Pinpoint the cell where the given text exists, returning its (x, y) midpoint coordinate. 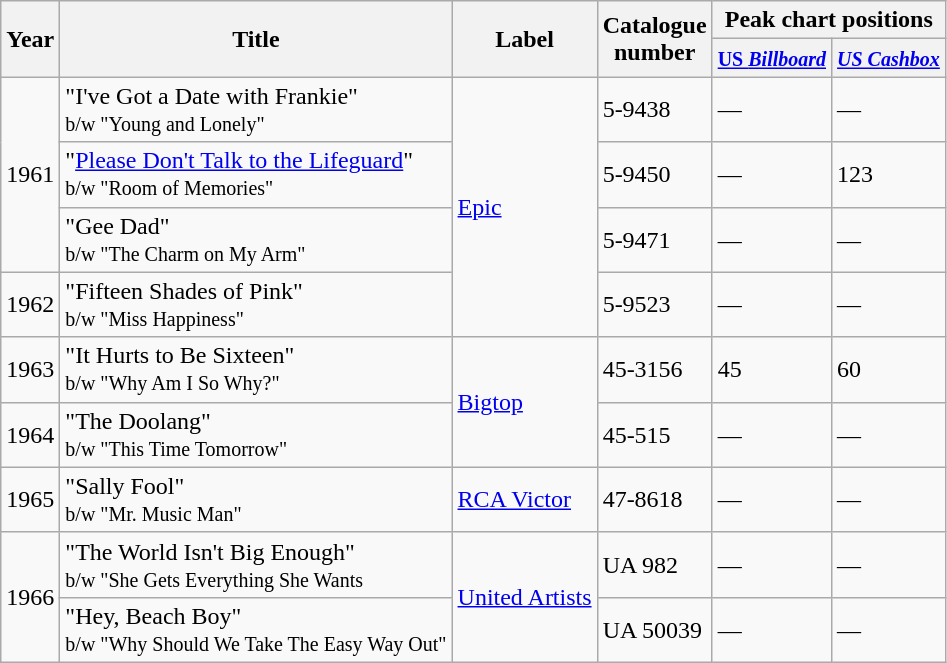
45 (772, 370)
1964 (30, 434)
Peak chart positions (828, 20)
47-8618 (654, 500)
5-9450 (654, 174)
1963 (30, 370)
Cataloguenumber (654, 39)
"The World Isn't Big Enough"b/w "She Gets Everything She Wants (256, 564)
RCA Victor (524, 500)
"Hey, Beach Boy"b/w "Why Should We Take The Easy Way Out" (256, 630)
Year (30, 39)
45-515 (654, 434)
United Artists (524, 597)
"The Doolang"b/w "This Time Tomorrow" (256, 434)
1965 (30, 500)
123 (889, 174)
Bigtop (524, 402)
UA 982 (654, 564)
UA 50039 (654, 630)
US Cashbox (889, 58)
Label (524, 39)
Title (256, 39)
45-3156 (654, 370)
"I've Got a Date with Frankie"b/w "Young and Lonely" (256, 110)
US Billboard (772, 58)
1961 (30, 174)
60 (889, 370)
"Please Don't Talk to the Lifeguard"b/w "Room of Memories" (256, 174)
5-9471 (654, 240)
"Sally Fool"b/w "Mr. Music Man" (256, 500)
"Gee Dad"b/w "The Charm on My Arm" (256, 240)
"It Hurts to Be Sixteen"b/w "Why Am I So Why?" (256, 370)
Epic (524, 207)
"Fifteen Shades of Pink"b/w "Miss Happiness" (256, 304)
5-9523 (654, 304)
5-9438 (654, 110)
1962 (30, 304)
1966 (30, 597)
